Provide the [x, y] coordinate of the cell's center where the given text is located.  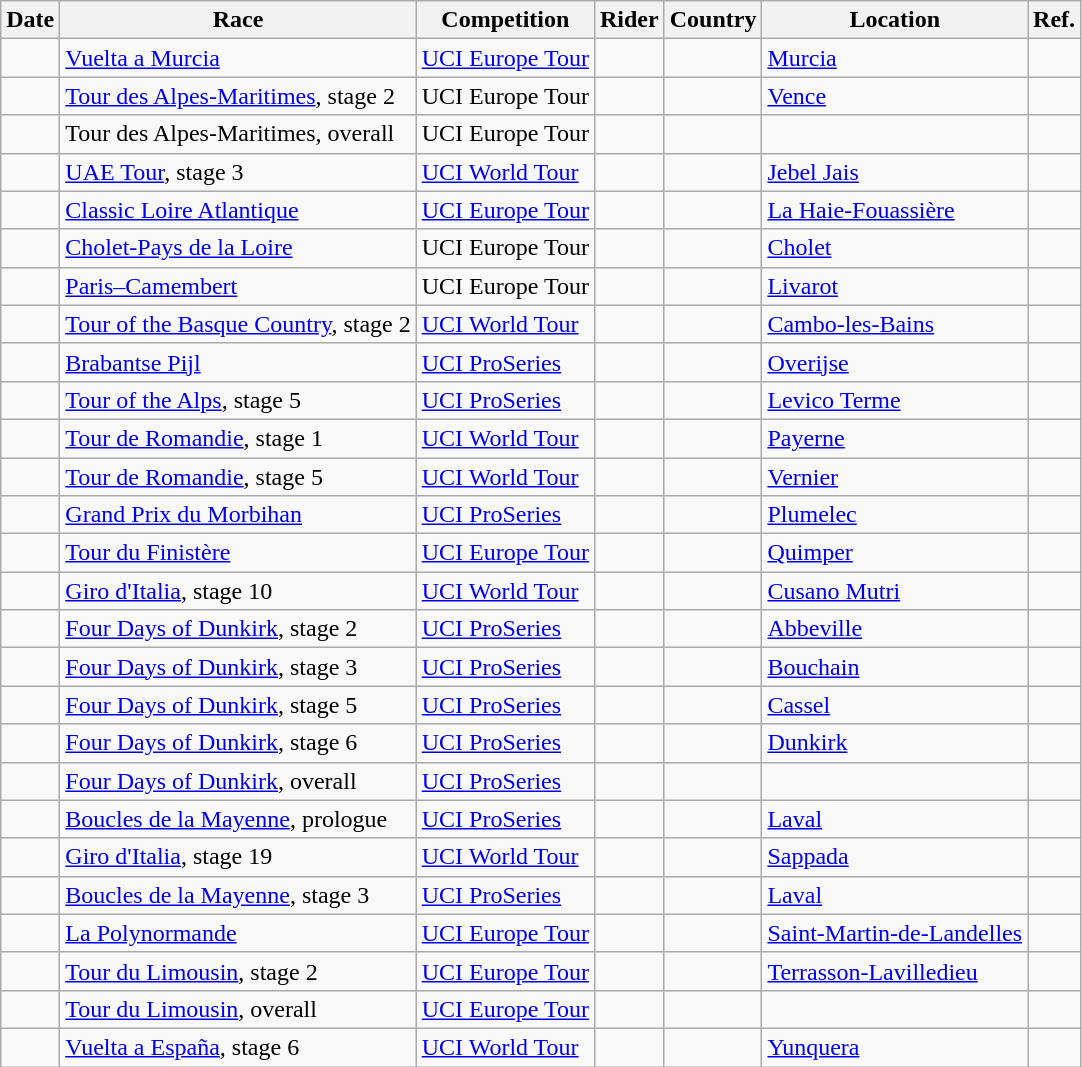
Tour des Alpes-Maritimes, overall [238, 134]
Vence [895, 96]
Tour de Romandie, stage 1 [238, 438]
Tour de Romandie, stage 5 [238, 477]
Payerne [895, 438]
Race [238, 20]
Dunkirk [895, 743]
Jebel Jais [895, 172]
Cholet-Pays de la Loire [238, 248]
Four Days of Dunkirk, stage 5 [238, 705]
Sappada [895, 857]
Rider [629, 20]
Tour of the Basque Country, stage 2 [238, 324]
Cassel [895, 705]
Location [895, 20]
Vuelta a Murcia [238, 58]
Tour du Finistère [238, 553]
Four Days of Dunkirk, overall [238, 781]
Boucles de la Mayenne, prologue [238, 819]
Murcia [895, 58]
Abbeville [895, 629]
Classic Loire Atlantique [238, 210]
La Polynormande [238, 933]
Yunquera [895, 1047]
Four Days of Dunkirk, stage 6 [238, 743]
La Haie-Fouassière [895, 210]
Giro d'Italia, stage 10 [238, 591]
Plumelec [895, 515]
Cholet [895, 248]
Tour of the Alps, stage 5 [238, 400]
Quimper [895, 553]
Four Days of Dunkirk, stage 2 [238, 629]
Brabantse Pijl [238, 362]
Tour du Limousin, stage 2 [238, 971]
Giro d'Italia, stage 19 [238, 857]
Bouchain [895, 667]
Levico Terme [895, 400]
Paris–Camembert [238, 286]
Boucles de la Mayenne, stage 3 [238, 895]
Overijse [895, 362]
Competition [505, 20]
Saint-Martin-de-Landelles [895, 933]
Grand Prix du Morbihan [238, 515]
Tour du Limousin, overall [238, 1009]
Cambo-les-Bains [895, 324]
Cusano Mutri [895, 591]
UAE Tour, stage 3 [238, 172]
Date [30, 20]
Vuelta a España, stage 6 [238, 1047]
Four Days of Dunkirk, stage 3 [238, 667]
Vernier [895, 477]
Country [713, 20]
Terrasson-Lavilledieu [895, 971]
Livarot [895, 286]
Tour des Alpes-Maritimes, stage 2 [238, 96]
Ref. [1054, 20]
